Determine the (X, Y) coordinate at the center of the cell enclosing the given text.  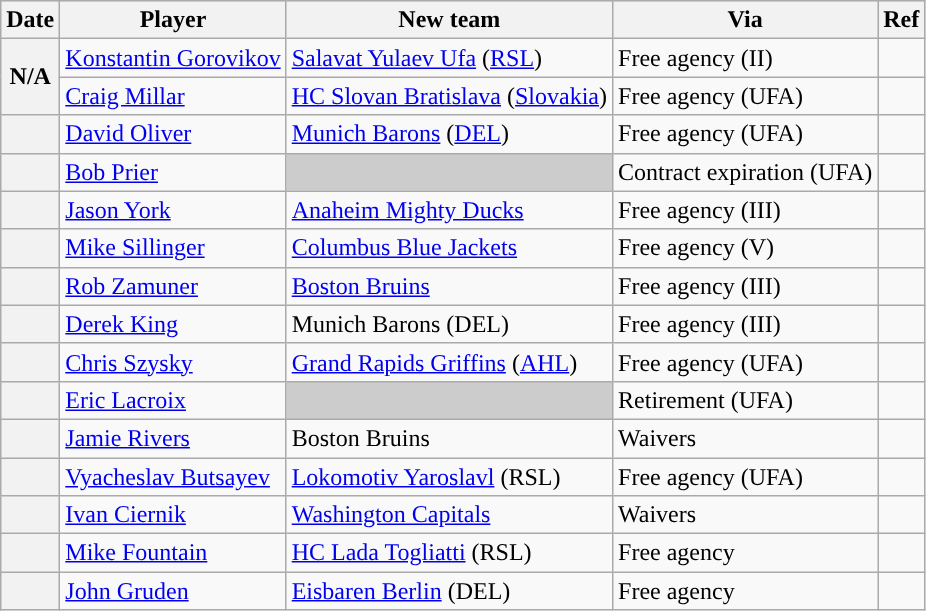
Salavat Yulaev Ufa (RSL) (449, 58)
Eisbaren Berlin (DEL) (449, 591)
HC Lada Togliatti (RSL) (449, 553)
Bob Prier (173, 172)
Free agency (V) (746, 248)
Grand Rapids Griffins (AHL) (449, 362)
Jason York (173, 210)
Vyacheslav Butsayev (173, 477)
Date (30, 20)
Mike Sillinger (173, 248)
Contract expiration (UFA) (746, 172)
Rob Zamuner (173, 286)
Craig Millar (173, 96)
Derek King (173, 324)
Via (746, 20)
Eric Lacroix (173, 400)
Free agency (II) (746, 58)
Ivan Ciernik (173, 515)
New team (449, 20)
HC Slovan Bratislava (Slovakia) (449, 96)
Lokomotiv Yaroslavl (RSL) (449, 477)
Columbus Blue Jackets (449, 248)
Anaheim Mighty Ducks (449, 210)
David Oliver (173, 134)
Mike Fountain (173, 553)
Ref (902, 20)
Jamie Rivers (173, 438)
Retirement (UFA) (746, 400)
Washington Capitals (449, 515)
Chris Szysky (173, 362)
Konstantin Gorovikov (173, 58)
N/A (30, 77)
Player (173, 20)
John Gruden (173, 591)
